Identify which cell holds the provided text, then report its [x, y] central coordinate. 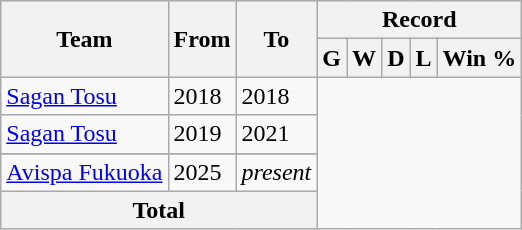
2025 [202, 172]
Record [420, 20]
Total [159, 210]
Avispa Fukuoka [84, 172]
2019 [202, 134]
G [332, 58]
present [276, 172]
L [424, 58]
To [276, 39]
Team [84, 39]
W [364, 58]
D [396, 58]
From [202, 39]
2021 [276, 134]
Win % [480, 58]
